Capture the cell that displays the provided text and extract its [X, Y] central coordinate. 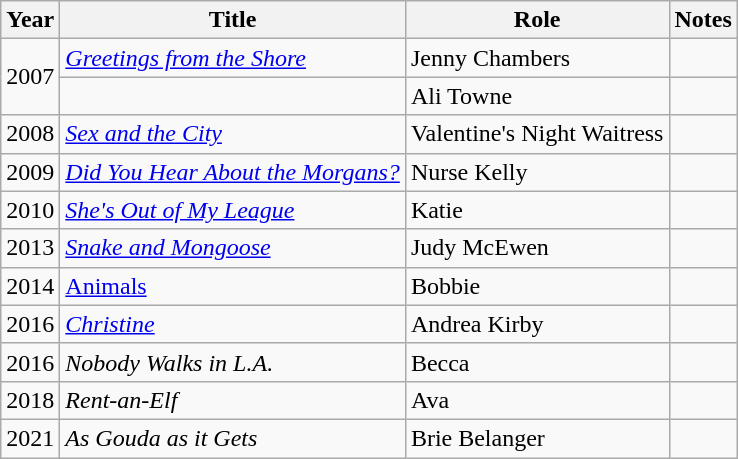
Nurse Kelly [537, 172]
Snake and Mongoose [233, 248]
Nobody Walks in L.A. [233, 362]
2008 [30, 134]
Bobbie [537, 286]
2021 [30, 438]
Sex and the City [233, 134]
Rent-an-Elf [233, 400]
2010 [30, 210]
Christine [233, 324]
Role [537, 20]
Brie Belanger [537, 438]
Animals [233, 286]
2018 [30, 400]
Did You Hear About the Morgans? [233, 172]
2013 [30, 248]
2007 [30, 77]
Year [30, 20]
Katie [537, 210]
Judy McEwen [537, 248]
2009 [30, 172]
Andrea Kirby [537, 324]
As Gouda as it Gets [233, 438]
Jenny Chambers [537, 58]
Ali Towne [537, 96]
Becca [537, 362]
Valentine's Night Waitress [537, 134]
Greetings from the Shore [233, 58]
She's Out of My League [233, 210]
Title [233, 20]
2014 [30, 286]
Ava [537, 400]
Notes [703, 20]
